From the cell containing the given text, extract its center point as (x, y) coordinate. 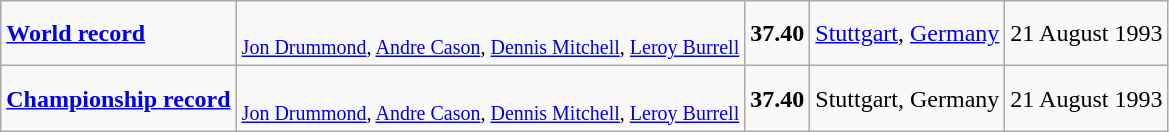
World record (118, 34)
Championship record (118, 98)
